Determine the (x, y) coordinate at the center of the cell enclosing the given text.  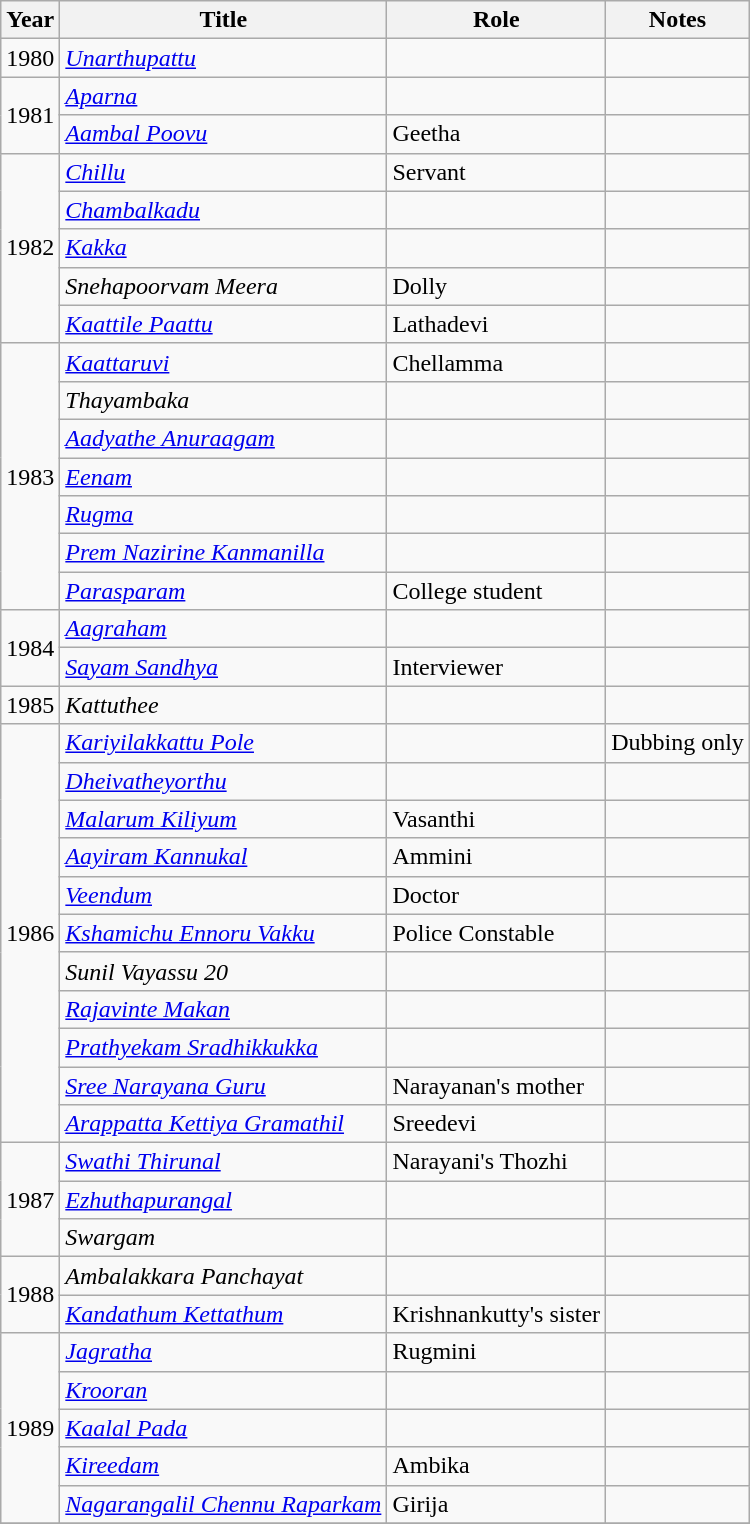
Krooran (224, 1390)
Sree Narayana Guru (224, 1085)
Ambalakkara Panchayat (224, 1276)
Swargam (224, 1238)
Dheivatheyorthu (224, 781)
Ambika (496, 1466)
Aadyathe Anuraagam (224, 438)
Kaalal Pada (224, 1428)
Geetha (496, 134)
Jagratha (224, 1352)
Dubbing only (678, 743)
Girija (496, 1504)
Title (224, 20)
Kaattile Paattu (224, 324)
Narayani's Thozhi (496, 1162)
Dolly (496, 286)
Narayanan's mother (496, 1085)
Kandathum Kettathum (224, 1314)
Prathyekam Sradhikkukka (224, 1047)
Aagraham (224, 629)
Ezhuthapurangal (224, 1200)
1984 (30, 648)
Interviewer (496, 667)
Kshamichu Ennoru Vakku (224, 933)
Sreedevi (496, 1124)
Year (30, 20)
Role (496, 20)
1980 (30, 58)
1987 (30, 1200)
Unarthupattu (224, 58)
1985 (30, 705)
Snehapoorvam Meera (224, 286)
Rugma (224, 515)
Krishnankutty's sister (496, 1314)
Swathi Thirunal (224, 1162)
Kariyilakkattu Pole (224, 743)
Parasparam (224, 591)
Kaattaruvi (224, 362)
College student (496, 591)
1982 (30, 248)
Doctor (496, 895)
Nagarangalil Chennu Raparkam (224, 1504)
Aambal Poovu (224, 134)
Chellamma (496, 362)
Rugmini (496, 1352)
Eenam (224, 477)
Rajavinte Makan (224, 1009)
Chambalkadu (224, 210)
Kattuthee (224, 705)
Kakka (224, 248)
1988 (30, 1295)
1983 (30, 476)
Sayam Sandhya (224, 667)
Aayiram Kannukal (224, 857)
Aparna (224, 96)
Thayambaka (224, 400)
1989 (30, 1428)
Police Constable (496, 933)
Chillu (224, 172)
Servant (496, 172)
Lathadevi (496, 324)
Vasanthi (496, 819)
1981 (30, 115)
Notes (678, 20)
1986 (30, 934)
Ammini (496, 857)
Prem Nazirine Kanmanilla (224, 553)
Sunil Vayassu 20 (224, 971)
Malarum Kiliyum (224, 819)
Arappatta Kettiya Gramathil (224, 1124)
Kireedam (224, 1466)
Veendum (224, 895)
